Search for the cell housing the specified text and yield its (X, Y) center coordinate. 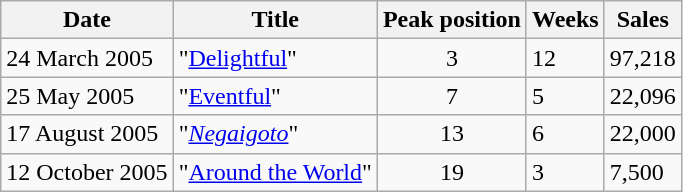
7 (452, 96)
5 (565, 96)
12 (565, 58)
Date (87, 20)
24 March 2005 (87, 58)
13 (452, 134)
22,000 (642, 134)
25 May 2005 (87, 96)
Peak position (452, 20)
6 (565, 134)
19 (452, 172)
17 August 2005 (87, 134)
"Delightful" (275, 58)
Sales (642, 20)
"Negaigoto" (275, 134)
7,500 (642, 172)
22,096 (642, 96)
"Eventful" (275, 96)
Weeks (565, 20)
12 October 2005 (87, 172)
Title (275, 20)
"Around the World" (275, 172)
97,218 (642, 58)
